Scan for the cell matching the given text and deliver its (x, y) coordinate at center. 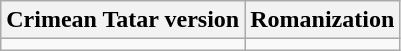
Romanization (322, 20)
Crimean Tatar version (123, 20)
